For the text-containing cell, return its midpoint in (x, y) coordinate format. 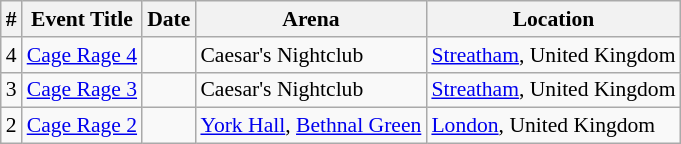
Arena (310, 19)
4 (12, 55)
2 (12, 126)
Event Title (82, 19)
York Hall, Bethnal Green (310, 126)
Cage Rage 4 (82, 55)
Date (168, 19)
London, United Kingdom (553, 126)
# (12, 19)
3 (12, 90)
Cage Rage 3 (82, 90)
Cage Rage 2 (82, 126)
Location (553, 19)
